Determine the [x, y] coordinate at the center of the cell enclosing the given text.  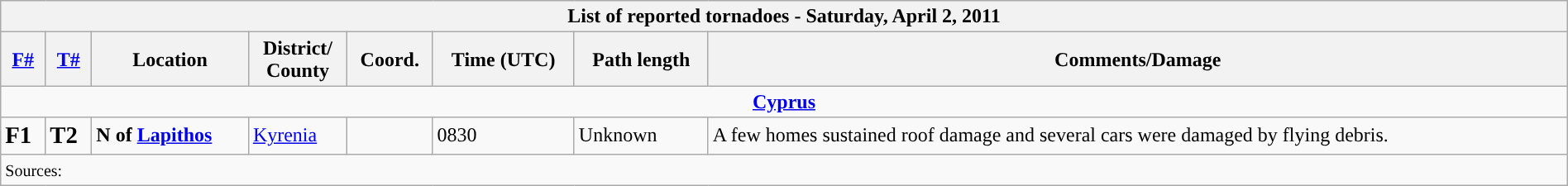
Path length [641, 60]
Sources: [784, 169]
F# [23, 60]
Kyrenia [298, 136]
T2 [69, 136]
A few homes sustained roof damage and several cars were damaged by flying debris. [1138, 136]
F1 [23, 136]
0830 [503, 136]
List of reported tornadoes - Saturday, April 2, 2011 [784, 17]
Location [170, 60]
Cyprus [784, 102]
T# [69, 60]
Coord. [390, 60]
Comments/Damage [1138, 60]
Unknown [641, 136]
District/County [298, 60]
N of Lapithos [170, 136]
Time (UTC) [503, 60]
